For the text-containing cell, return its midpoint in [X, Y] coordinate format. 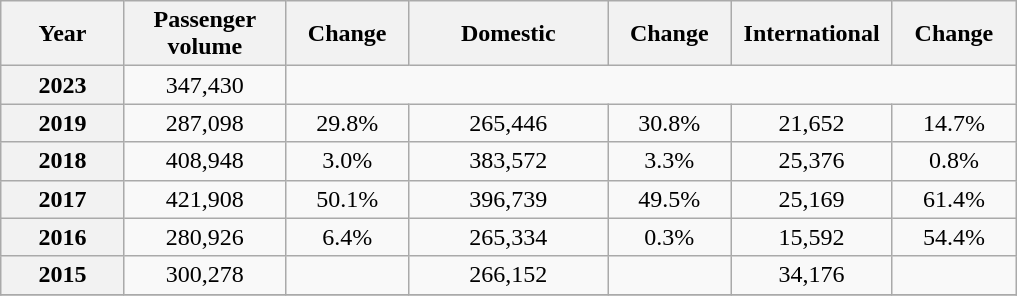
Domestic [508, 34]
54.4% [954, 237]
International [812, 34]
Passenger volume [204, 34]
408,948 [204, 161]
3.3% [670, 161]
29.8% [347, 123]
265,446 [508, 123]
25,169 [812, 199]
287,098 [204, 123]
266,152 [508, 275]
15,592 [812, 237]
14.7% [954, 123]
61.4% [954, 199]
2019 [63, 123]
30.8% [670, 123]
280,926 [204, 237]
347,430 [204, 85]
21,652 [812, 123]
25,376 [812, 161]
265,334 [508, 237]
6.4% [347, 237]
Year [63, 34]
2023 [63, 85]
2018 [63, 161]
0.3% [670, 237]
0.8% [954, 161]
300,278 [204, 275]
383,572 [508, 161]
3.0% [347, 161]
2017 [63, 199]
421,908 [204, 199]
34,176 [812, 275]
2016 [63, 237]
2015 [63, 275]
49.5% [670, 199]
396,739 [508, 199]
50.1% [347, 199]
